Return the [x, y] coordinate for the center point of the cell that contains the specified text.  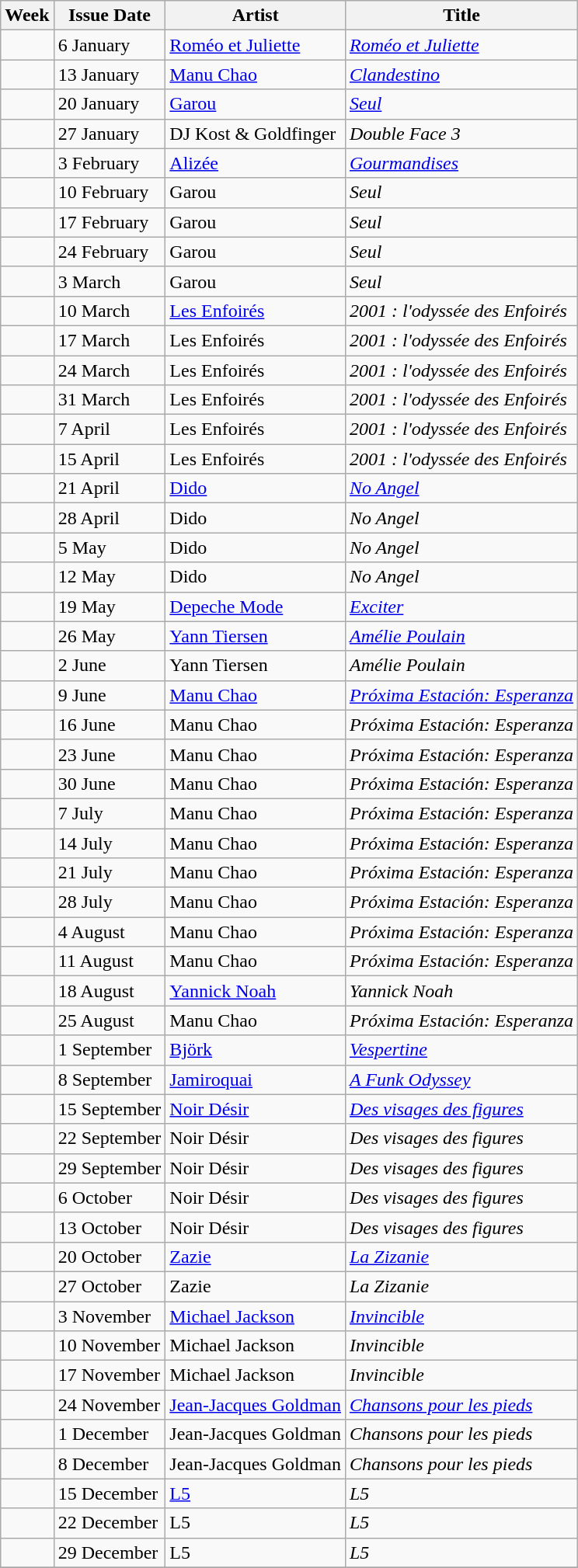
17 March [110, 340]
Double Face 3 [461, 134]
2 June [110, 666]
27 January [110, 134]
Alizée [256, 163]
A Funk Odyssey [461, 1080]
21 July [110, 873]
5 May [110, 548]
3 February [110, 163]
9 June [110, 695]
Issue Date [110, 16]
22 September [110, 1139]
27 October [110, 1286]
11 August [110, 961]
15 December [110, 1493]
24 March [110, 370]
26 May [110, 636]
3 November [110, 1316]
8 December [110, 1464]
DJ Kost & Goldfinger [256, 134]
Artist [256, 16]
17 February [110, 222]
Clandestino [461, 75]
Exciter [461, 607]
Jamiroquai [256, 1080]
17 November [110, 1375]
6 October [110, 1198]
3 March [110, 281]
22 December [110, 1523]
29 December [110, 1552]
31 March [110, 400]
20 October [110, 1257]
19 May [110, 607]
4 August [110, 932]
15 April [110, 459]
10 March [110, 311]
10 February [110, 193]
Vespertine [461, 1050]
14 July [110, 843]
15 September [110, 1109]
21 April [110, 488]
Depeche Mode [256, 607]
1 December [110, 1434]
13 January [110, 75]
8 September [110, 1080]
29 September [110, 1168]
30 June [110, 784]
12 May [110, 577]
20 January [110, 104]
7 July [110, 813]
24 February [110, 252]
16 June [110, 725]
18 August [110, 991]
Björk [256, 1050]
Title [461, 16]
10 November [110, 1346]
23 June [110, 754]
24 November [110, 1405]
7 April [110, 429]
13 October [110, 1227]
Gourmandises [461, 163]
28 July [110, 902]
25 August [110, 1020]
28 April [110, 518]
6 January [110, 45]
Week [27, 16]
1 September [110, 1050]
